Search for the cell housing the specified text and yield its (x, y) center coordinate. 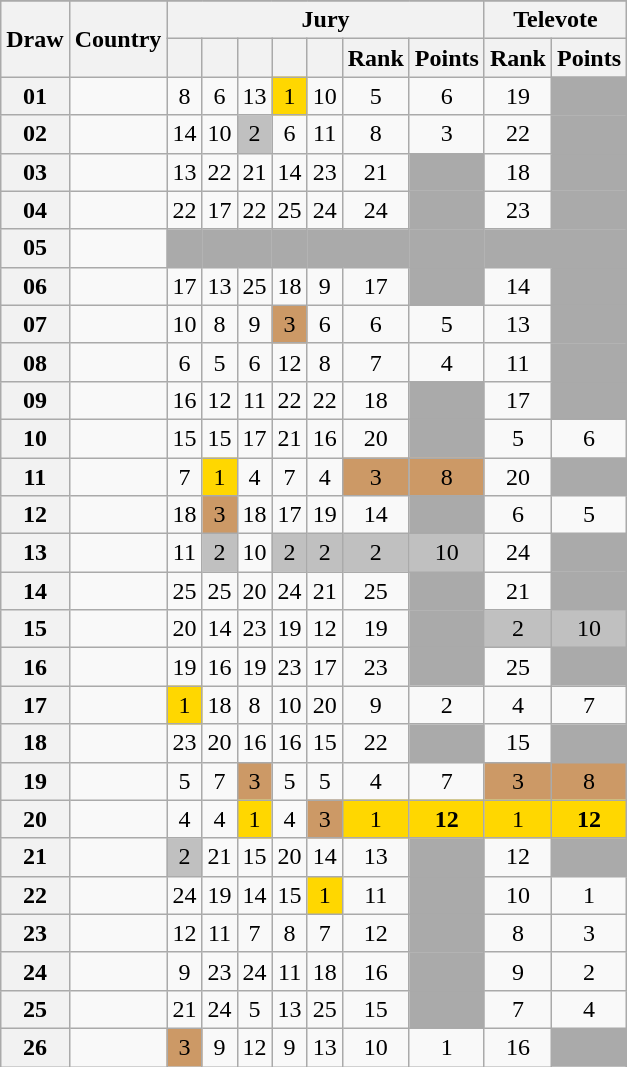
Draw (35, 39)
04 (35, 210)
09 (35, 400)
01 (35, 96)
Jury (326, 20)
05 (35, 248)
06 (35, 286)
26 (35, 1047)
07 (35, 324)
Televote (555, 20)
03 (35, 172)
08 (35, 362)
Country (118, 39)
02 (35, 134)
